Capture the cell that displays the provided text and extract its (X, Y) central coordinate. 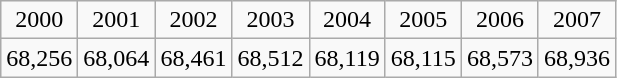
2001 (116, 20)
68,461 (194, 58)
68,064 (116, 58)
68,512 (270, 58)
2006 (500, 20)
68,573 (500, 58)
2004 (347, 20)
68,119 (347, 58)
68,115 (423, 58)
68,936 (576, 58)
2005 (423, 20)
2000 (40, 20)
68,256 (40, 58)
2003 (270, 20)
2007 (576, 20)
2002 (194, 20)
